Locate the cell with the specified text and output its [x, y] center coordinate. 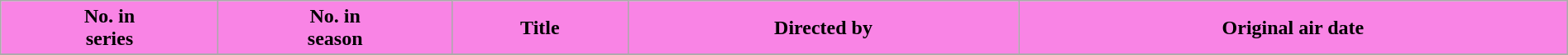
Directed by [823, 28]
No. inseries [109, 28]
Title [539, 28]
No. inseason [335, 28]
Original air date [1293, 28]
